Scan for the cell matching the given text and deliver its (x, y) coordinate at center. 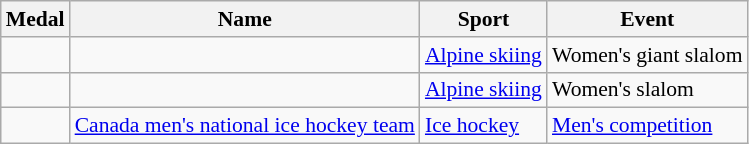
Ice hockey (484, 126)
Name (245, 19)
Sport (484, 19)
Event (648, 19)
Women's giant slalom (648, 55)
Men's competition (648, 126)
Medal (36, 19)
Canada men's national ice hockey team (245, 126)
Women's slalom (648, 90)
